For the text-containing cell, return its midpoint in [X, Y] coordinate format. 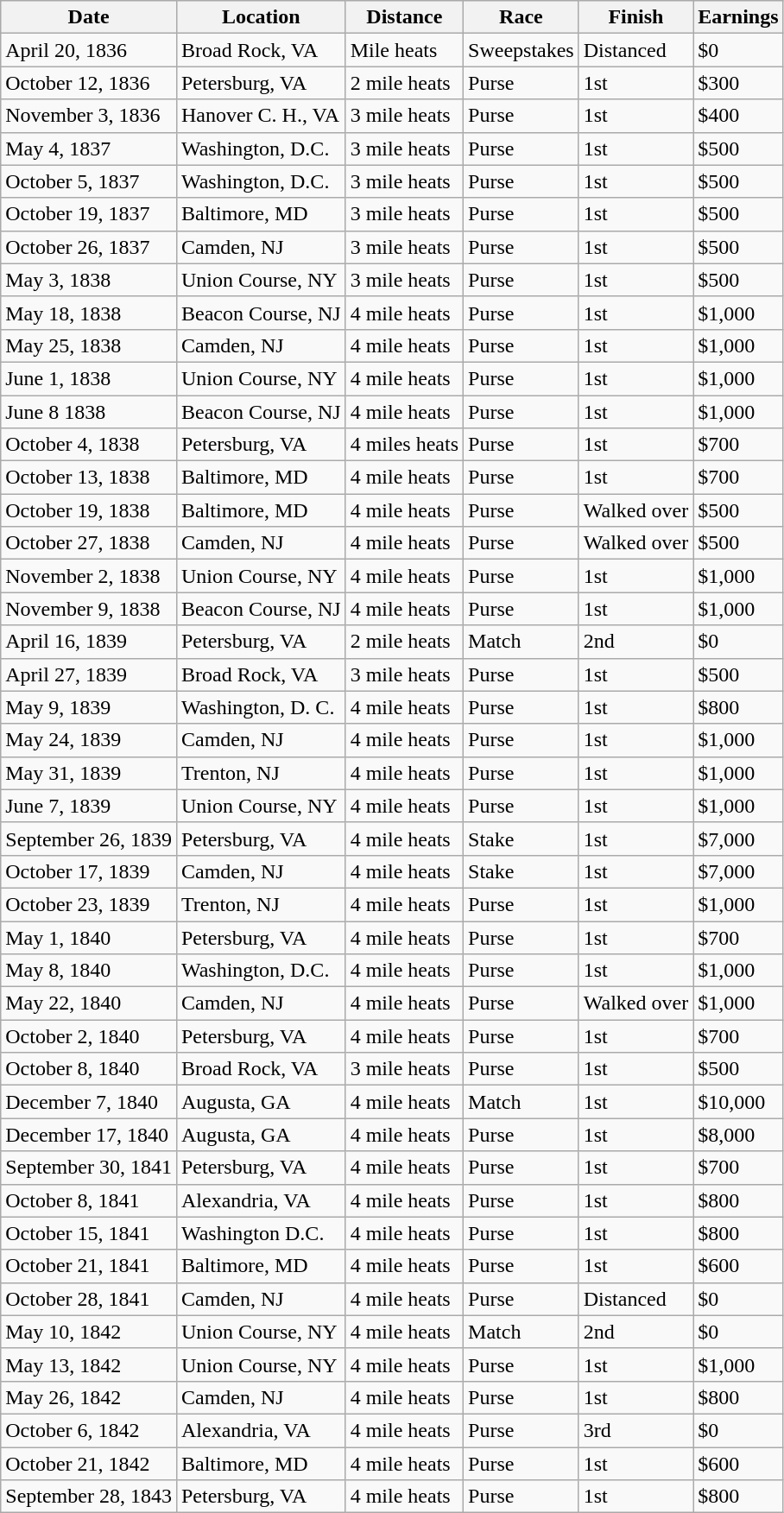
October 23, 1839 [89, 904]
October 8, 1840 [89, 1069]
October 19, 1838 [89, 510]
May 18, 1838 [89, 313]
May 31, 1839 [89, 773]
October 6, 1842 [89, 1430]
June 8 1838 [89, 412]
$300 [738, 83]
Sweepstakes [522, 50]
May 3, 1838 [89, 280]
October 4, 1838 [89, 445]
April 27, 1839 [89, 674]
October 17, 1839 [89, 871]
September 26, 1839 [89, 839]
May 22, 1840 [89, 1003]
Mile heats [404, 50]
October 2, 1840 [89, 1036]
May 1, 1840 [89, 937]
June 7, 1839 [89, 806]
Washington D.C. [261, 1233]
$8,000 [738, 1135]
May 9, 1839 [89, 707]
4 miles heats [404, 445]
May 26, 1842 [89, 1397]
December 17, 1840 [89, 1135]
November 2, 1838 [89, 576]
$10,000 [738, 1102]
Hanover C. H., VA [261, 116]
October 15, 1841 [89, 1233]
October 19, 1837 [89, 214]
May 13, 1842 [89, 1364]
December 7, 1840 [89, 1102]
October 27, 1838 [89, 543]
May 10, 1842 [89, 1332]
$400 [738, 116]
November 9, 1838 [89, 609]
Distance [404, 17]
Washington, D. C. [261, 707]
October 13, 1838 [89, 478]
November 3, 1836 [89, 116]
October 28, 1841 [89, 1299]
October 5, 1837 [89, 181]
Finish [635, 17]
Date [89, 17]
Earnings [738, 17]
October 26, 1837 [89, 247]
May 4, 1837 [89, 149]
October 12, 1836 [89, 83]
September 28, 1843 [89, 1497]
3rd [635, 1430]
May 25, 1838 [89, 345]
October 21, 1841 [89, 1266]
May 8, 1840 [89, 971]
Race [522, 17]
June 1, 1838 [89, 378]
Location [261, 17]
April 20, 1836 [89, 50]
October 21, 1842 [89, 1464]
April 16, 1839 [89, 642]
October 8, 1841 [89, 1200]
May 24, 1839 [89, 740]
September 30, 1841 [89, 1168]
